Find where the given text appears and provide that cell's center as [X, Y] coordinate. 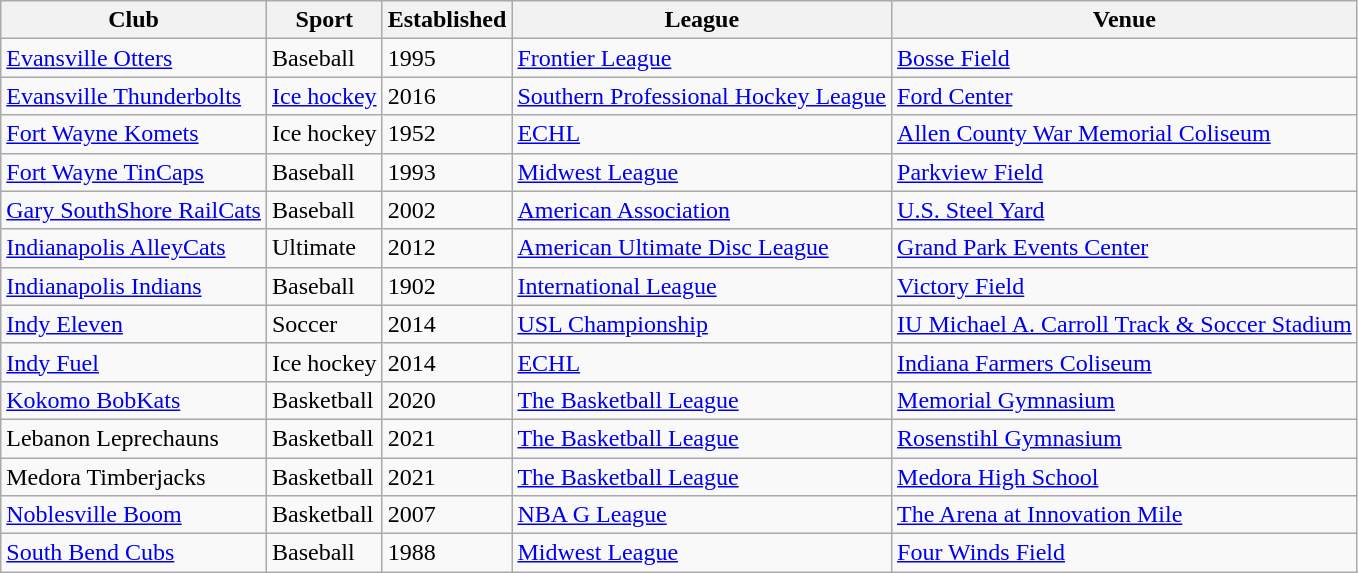
Club [134, 20]
Fort Wayne Komets [134, 134]
American Ultimate Disc League [702, 248]
Kokomo BobKats [134, 400]
Evansville Otters [134, 58]
2007 [447, 515]
Allen County War Memorial Coliseum [1125, 134]
Medora Timberjacks [134, 477]
1993 [447, 172]
Grand Park Events Center [1125, 248]
Sport [324, 20]
Indiana Farmers Coliseum [1125, 362]
Ultimate [324, 248]
Lebanon Leprechauns [134, 438]
The Arena at Innovation Mile [1125, 515]
Parkview Field [1125, 172]
2002 [447, 210]
International League [702, 286]
1952 [447, 134]
Memorial Gymnasium [1125, 400]
Ford Center [1125, 96]
Indy Eleven [134, 324]
2012 [447, 248]
1902 [447, 286]
USL Championship [702, 324]
Rosenstihl Gymnasium [1125, 438]
NBA G League [702, 515]
2020 [447, 400]
Indy Fuel [134, 362]
1988 [447, 553]
Indianapolis AlleyCats [134, 248]
Fort Wayne TinCaps [134, 172]
IU Michael A. Carroll Track & Soccer Stadium [1125, 324]
Frontier League [702, 58]
Medora High School [1125, 477]
2016 [447, 96]
Gary SouthShore RailCats [134, 210]
South Bend Cubs [134, 553]
Soccer [324, 324]
Four Winds Field [1125, 553]
Noblesville Boom [134, 515]
Indianapolis Indians [134, 286]
Southern Professional Hockey League [702, 96]
Established [447, 20]
Victory Field [1125, 286]
Venue [1125, 20]
American Association [702, 210]
Bosse Field [1125, 58]
Evansville Thunderbolts [134, 96]
League [702, 20]
U.S. Steel Yard [1125, 210]
1995 [447, 58]
